Search for the cell housing the specified text and yield its [X, Y] center coordinate. 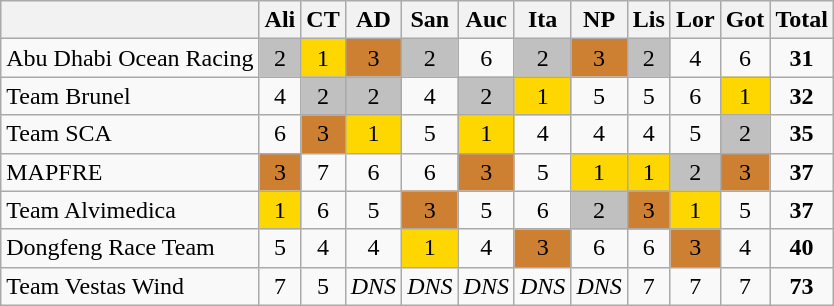
Dongfeng Race Team [130, 248]
32 [802, 96]
35 [802, 134]
San [430, 20]
AD [373, 20]
Team SCA [130, 134]
Got [745, 20]
Team Alvimedica [130, 210]
Team Vestas Wind [130, 286]
CT [323, 20]
Abu Dhabi Ocean Racing [130, 58]
Total [802, 20]
Ali [280, 20]
31 [802, 58]
Auc [486, 20]
73 [802, 286]
40 [802, 248]
NP [599, 20]
Lis [648, 20]
MAPFRE [130, 172]
Ita [542, 20]
Team Brunel [130, 96]
Lor [695, 20]
